Locate the cell with the specified text and output its (X, Y) center coordinate. 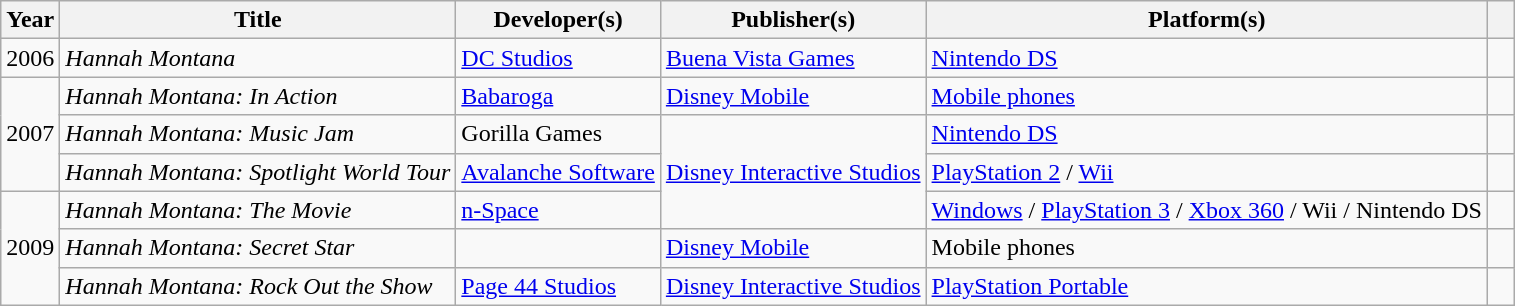
PlayStation 2 / Wii (1206, 172)
Title (258, 20)
Gorilla Games (558, 134)
Babaroga (558, 96)
PlayStation Portable (1206, 286)
n-Space (558, 210)
Developer(s) (558, 20)
Page 44 Studios (558, 286)
Year (30, 20)
2009 (30, 248)
2007 (30, 134)
DC Studios (558, 58)
Buena Vista Games (793, 58)
Avalanche Software (558, 172)
Publisher(s) (793, 20)
Hannah Montana: Music Jam (258, 134)
Hannah Montana: In Action (258, 96)
Windows / PlayStation 3 / Xbox 360 / Wii / Nintendo DS (1206, 210)
Hannah Montana: Secret Star (258, 248)
Platform(s) (1206, 20)
Hannah Montana (258, 58)
2006 (30, 58)
Hannah Montana: Rock Out the Show (258, 286)
Hannah Montana: Spotlight World Tour (258, 172)
Hannah Montana: The Movie (258, 210)
